From the cell containing the given text, extract its center point as (X, Y) coordinate. 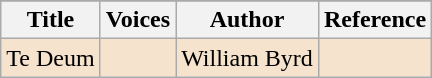
Reference (374, 20)
Voices (138, 20)
Author (248, 20)
Title (50, 20)
Te Deum (50, 58)
William Byrd (248, 58)
